Return [x, y] of the center of cell containing provided text 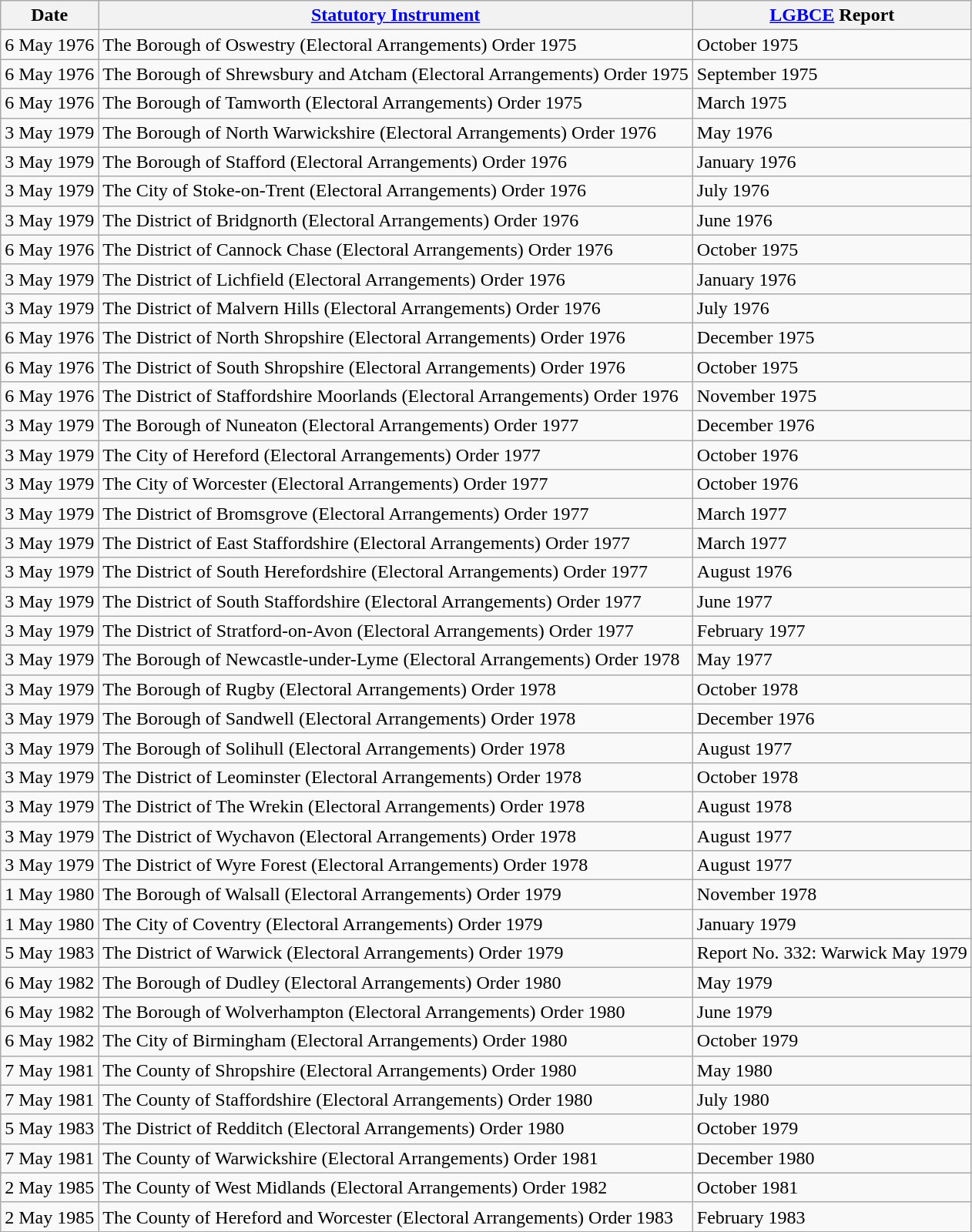
October 1981 [832, 1187]
The City of Worcester (Electoral Arrangements) Order 1977 [396, 484]
The District of Lichfield (Electoral Arrangements) Order 1976 [396, 279]
November 1978 [832, 895]
The District of East Staffordshire (Electoral Arrangements) Order 1977 [396, 543]
May 1976 [832, 132]
February 1983 [832, 1217]
December 1980 [832, 1158]
The Borough of Walsall (Electoral Arrangements) Order 1979 [396, 895]
March 1975 [832, 103]
June 1976 [832, 220]
The Borough of Rugby (Electoral Arrangements) Order 1978 [396, 689]
The District of Warwick (Electoral Arrangements) Order 1979 [396, 953]
LGBCE Report [832, 15]
September 1975 [832, 74]
The Borough of Dudley (Electoral Arrangements) Order 1980 [396, 983]
The District of South Herefordshire (Electoral Arrangements) Order 1977 [396, 572]
The County of Hereford and Worcester (Electoral Arrangements) Order 1983 [396, 1217]
The District of Cannock Chase (Electoral Arrangements) Order 1976 [396, 249]
The Borough of North Warwickshire (Electoral Arrangements) Order 1976 [396, 132]
January 1979 [832, 924]
The County of Staffordshire (Electoral Arrangements) Order 1980 [396, 1100]
The District of Staffordshire Moorlands (Electoral Arrangements) Order 1976 [396, 397]
Date [49, 15]
The District of Wychavon (Electoral Arrangements) Order 1978 [396, 835]
The Borough of Stafford (Electoral Arrangements) Order 1976 [396, 162]
The City of Birmingham (Electoral Arrangements) Order 1980 [396, 1041]
August 1978 [832, 806]
The Borough of Tamworth (Electoral Arrangements) Order 1975 [396, 103]
The Borough of Shrewsbury and Atcham (Electoral Arrangements) Order 1975 [396, 74]
May 1977 [832, 660]
The District of North Shropshire (Electoral Arrangements) Order 1976 [396, 337]
The District of Wyre Forest (Electoral Arrangements) Order 1978 [396, 865]
November 1975 [832, 397]
The District of South Shropshire (Electoral Arrangements) Order 1976 [396, 367]
The District of Stratford-on-Avon (Electoral Arrangements) Order 1977 [396, 631]
The County of West Midlands (Electoral Arrangements) Order 1982 [396, 1187]
The Borough of Newcastle-under-Lyme (Electoral Arrangements) Order 1978 [396, 660]
The Borough of Solihull (Electoral Arrangements) Order 1978 [396, 748]
The District of Redditch (Electoral Arrangements) Order 1980 [396, 1129]
December 1975 [832, 337]
Report No. 332: Warwick May 1979 [832, 953]
May 1980 [832, 1070]
The District of Bromsgrove (Electoral Arrangements) Order 1977 [396, 514]
The District of Leominster (Electoral Arrangements) Order 1978 [396, 777]
June 1977 [832, 601]
The District of The Wrekin (Electoral Arrangements) Order 1978 [396, 806]
July 1980 [832, 1100]
The District of South Staffordshire (Electoral Arrangements) Order 1977 [396, 601]
The City of Coventry (Electoral Arrangements) Order 1979 [396, 924]
The County of Warwickshire (Electoral Arrangements) Order 1981 [396, 1158]
The District of Malvern Hills (Electoral Arrangements) Order 1976 [396, 308]
The Borough of Nuneaton (Electoral Arrangements) Order 1977 [396, 426]
The Borough of Sandwell (Electoral Arrangements) Order 1978 [396, 718]
Statutory Instrument [396, 15]
The District of Bridgnorth (Electoral Arrangements) Order 1976 [396, 220]
The County of Shropshire (Electoral Arrangements) Order 1980 [396, 1070]
May 1979 [832, 983]
February 1977 [832, 631]
August 1976 [832, 572]
June 1979 [832, 1012]
The City of Hereford (Electoral Arrangements) Order 1977 [396, 455]
The Borough of Oswestry (Electoral Arrangements) Order 1975 [396, 45]
The City of Stoke-on-Trent (Electoral Arrangements) Order 1976 [396, 191]
The Borough of Wolverhampton (Electoral Arrangements) Order 1980 [396, 1012]
